Extract the [X, Y] coordinate from the center of the cell holding the provided text.  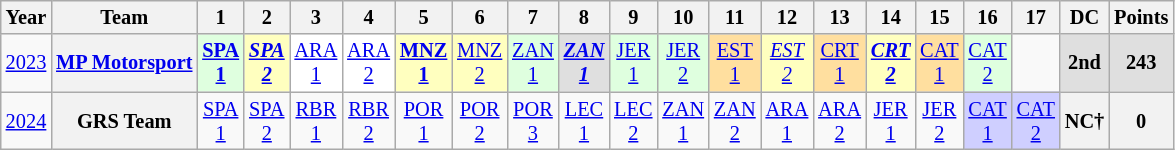
16 [987, 17]
15 [939, 17]
2023 [26, 63]
NC† [1084, 121]
POR2 [480, 121]
Points [1141, 17]
CRT2 [890, 63]
Year [26, 17]
17 [1036, 17]
2 [267, 17]
EST2 [788, 63]
6 [480, 17]
MNZ1 [424, 63]
LEC2 [633, 121]
RBR2 [368, 121]
MP Motorsport [124, 63]
11 [735, 17]
GRS Team [124, 121]
1 [220, 17]
2024 [26, 121]
13 [840, 17]
ZAN2 [735, 121]
10 [683, 17]
Team [124, 17]
243 [1141, 63]
0 [1141, 121]
8 [584, 17]
5 [424, 17]
4 [368, 17]
14 [890, 17]
3 [316, 17]
12 [788, 17]
DC [1084, 17]
POR3 [533, 121]
RBR1 [316, 121]
2nd [1084, 63]
POR1 [424, 121]
9 [633, 17]
MNZ2 [480, 63]
7 [533, 17]
EST1 [735, 63]
CRT1 [840, 63]
LEC1 [584, 121]
